Return the (x, y) coordinate for the center point of the cell that contains the specified text.  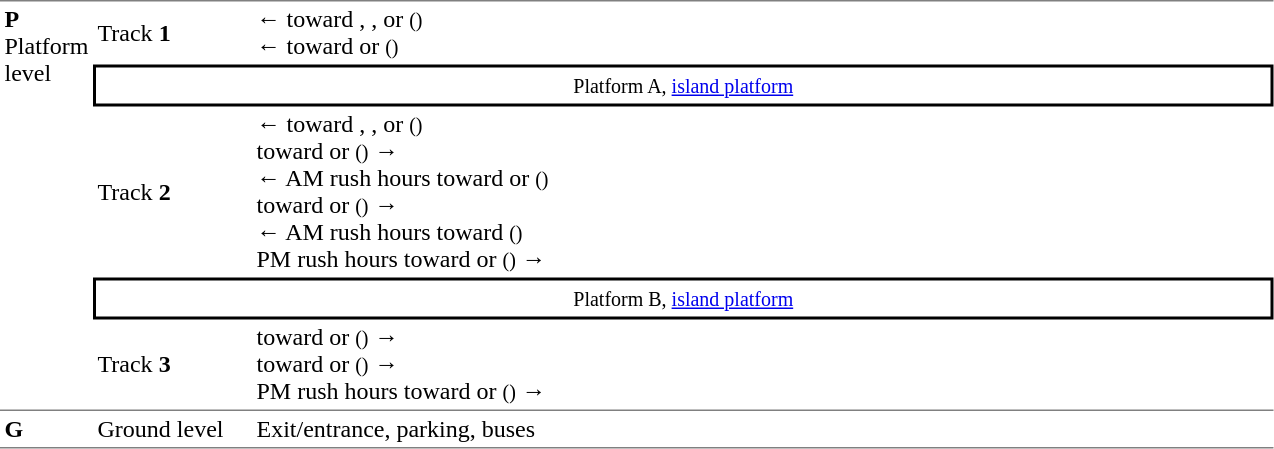
Exit/entrance, parking, buses (763, 430)
← toward , , or () toward or () →← AM rush hours toward or () toward or () →← AM rush hours toward () PM rush hours toward or () → (763, 192)
Track 3 (172, 366)
G (46, 430)
Track 2 (172, 192)
Ground level (172, 430)
← toward , , or ()← toward or () (763, 32)
toward or () → toward or () → PM rush hours toward or () → (763, 366)
PPlatform level (46, 206)
Platform A, island platform (683, 85)
Track 1 (172, 32)
Platform B, island platform (683, 299)
